Identify which cell holds the provided text, then report its [x, y] central coordinate. 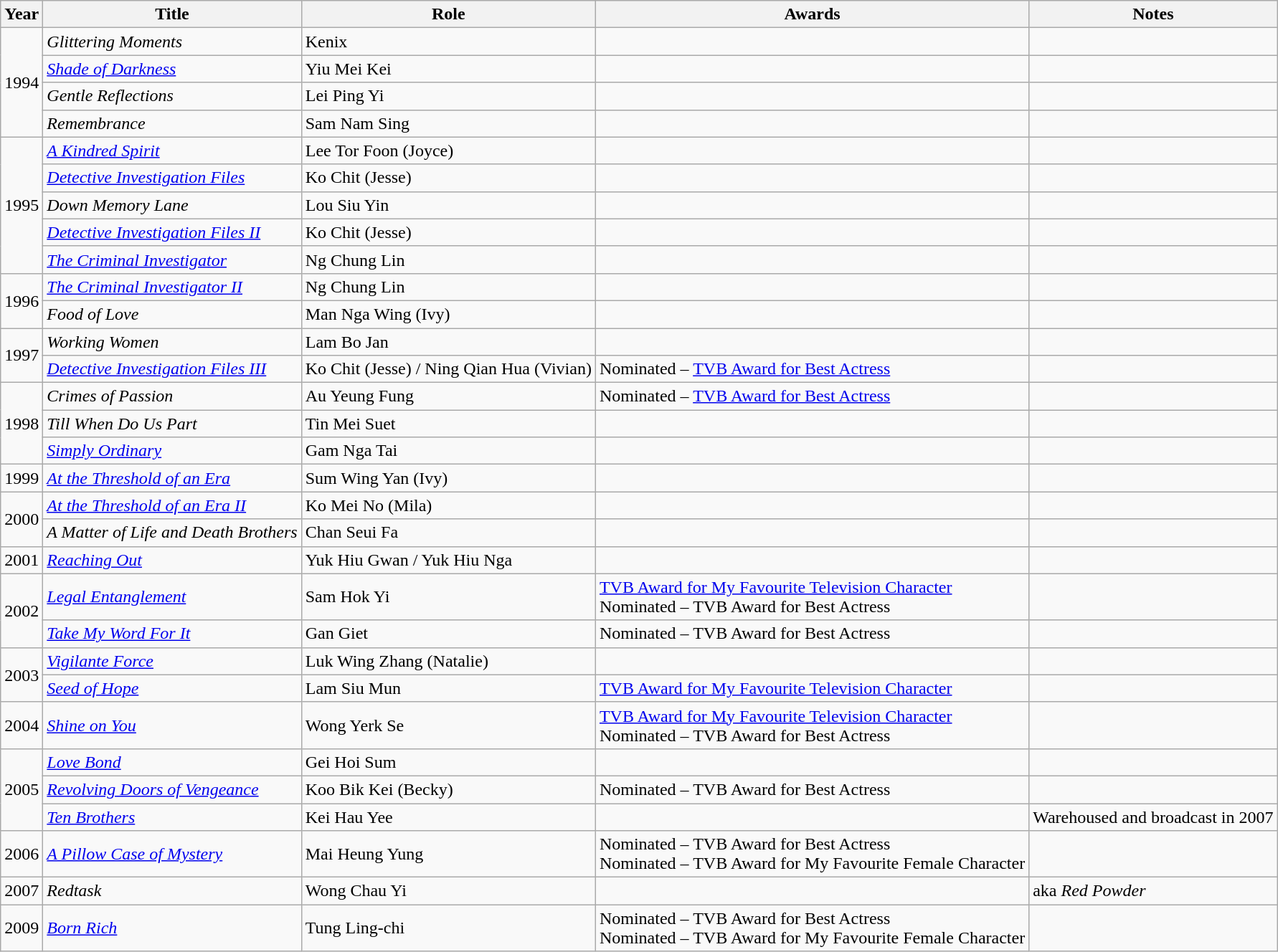
Gei Hoi Sum [448, 762]
Ko Mei No (Mila) [448, 505]
Shine on You [172, 725]
Till When Do Us Part [172, 424]
Gentle Reflections [172, 96]
Shade of Darkness [172, 69]
Role [448, 14]
The Criminal Investigator II [172, 287]
Love Bond [172, 762]
Yiu Mei Kei [448, 69]
At the Threshold of an Era [172, 478]
Seed of Hope [172, 688]
Tin Mei Suet [448, 424]
2009 [22, 928]
Gam Nga Tai [448, 451]
Notes [1153, 14]
Sam Hok Yi [448, 596]
Reaching Out [172, 560]
Lei Ping Yi [448, 96]
2006 [22, 855]
1994 [22, 82]
2002 [22, 611]
1996 [22, 300]
Awards [812, 14]
Sam Nam Sing [448, 123]
Lam Bo Jan [448, 342]
Sum Wing Yan (Ivy) [448, 478]
A Kindred Spirit [172, 151]
Man Nga Wing (Ivy) [448, 314]
Redtask [172, 891]
At the Threshold of an Era II [172, 505]
1997 [22, 356]
2000 [22, 519]
1999 [22, 478]
Revolving Doors of Vengeance [172, 789]
Mai Heung Yung [448, 855]
Detective Investigation Files [172, 178]
aka Red Powder [1153, 891]
2001 [22, 560]
Tung Ling-chi [448, 928]
Lam Siu Mun [448, 688]
2003 [22, 675]
Au Yeung Fung [448, 396]
Gan Giet [448, 634]
2007 [22, 891]
Simply Ordinary [172, 451]
Take My Word For It [172, 634]
Detective Investigation Files III [172, 369]
2005 [22, 789]
2004 [22, 725]
Title [172, 14]
Born Rich [172, 928]
TVB Award for My Favourite Television Character [812, 688]
Chan Seui Fa [448, 533]
Kenix [448, 42]
Luk Wing Zhang (Natalie) [448, 661]
Lou Siu Yin [448, 205]
Koo Bik Kei (Becky) [448, 789]
Lee Tor Foon (Joyce) [448, 151]
A Pillow Case of Mystery [172, 855]
Wong Chau Yi [448, 891]
Warehoused and broadcast in 2007 [1153, 817]
Yuk Hiu Gwan / Yuk Hiu Nga [448, 560]
Legal Entanglement [172, 596]
Vigilante Force [172, 661]
Kei Hau Yee [448, 817]
Wong Yerk Se [448, 725]
Detective Investigation Files II [172, 232]
1995 [22, 205]
Working Women [172, 342]
Glittering Moments [172, 42]
Down Memory Lane [172, 205]
Remembrance [172, 123]
Ten Brothers [172, 817]
Ko Chit (Jesse) / Ning Qian Hua (Vivian) [448, 369]
The Criminal Investigator [172, 260]
Food of Love [172, 314]
Crimes of Passion [172, 396]
A Matter of Life and Death Brothers [172, 533]
Year [22, 14]
1998 [22, 424]
